Return (X, Y) of the center of cell containing provided text 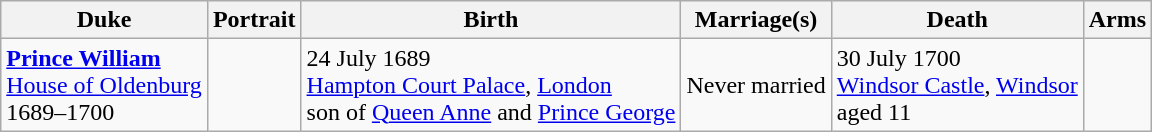
Duke (104, 20)
30 July 1700Windsor Castle, Windsoraged 11 (957, 85)
Birth (491, 20)
Portrait (254, 20)
Death (957, 20)
24 July 1689Hampton Court Palace, Londonson of Queen Anne and Prince George (491, 85)
Prince WilliamHouse of Oldenburg1689–1700 (104, 85)
Never married (756, 85)
Arms (1117, 20)
Marriage(s) (756, 20)
